Provide the (x, y) coordinate of the cell's center where the given text is located.  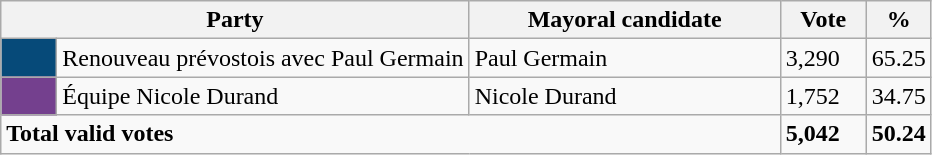
Mayoral candidate (624, 20)
5,042 (823, 134)
Vote (823, 20)
3,290 (823, 58)
Paul Germain (624, 58)
34.75 (898, 96)
% (898, 20)
50.24 (898, 134)
Nicole Durand (624, 96)
65.25 (898, 58)
Équipe Nicole Durand (263, 96)
1,752 (823, 96)
Party (235, 20)
Total valid votes (390, 134)
Renouveau prévostois avec Paul Germain (263, 58)
